For the text-containing cell, return its midpoint in (X, Y) coordinate format. 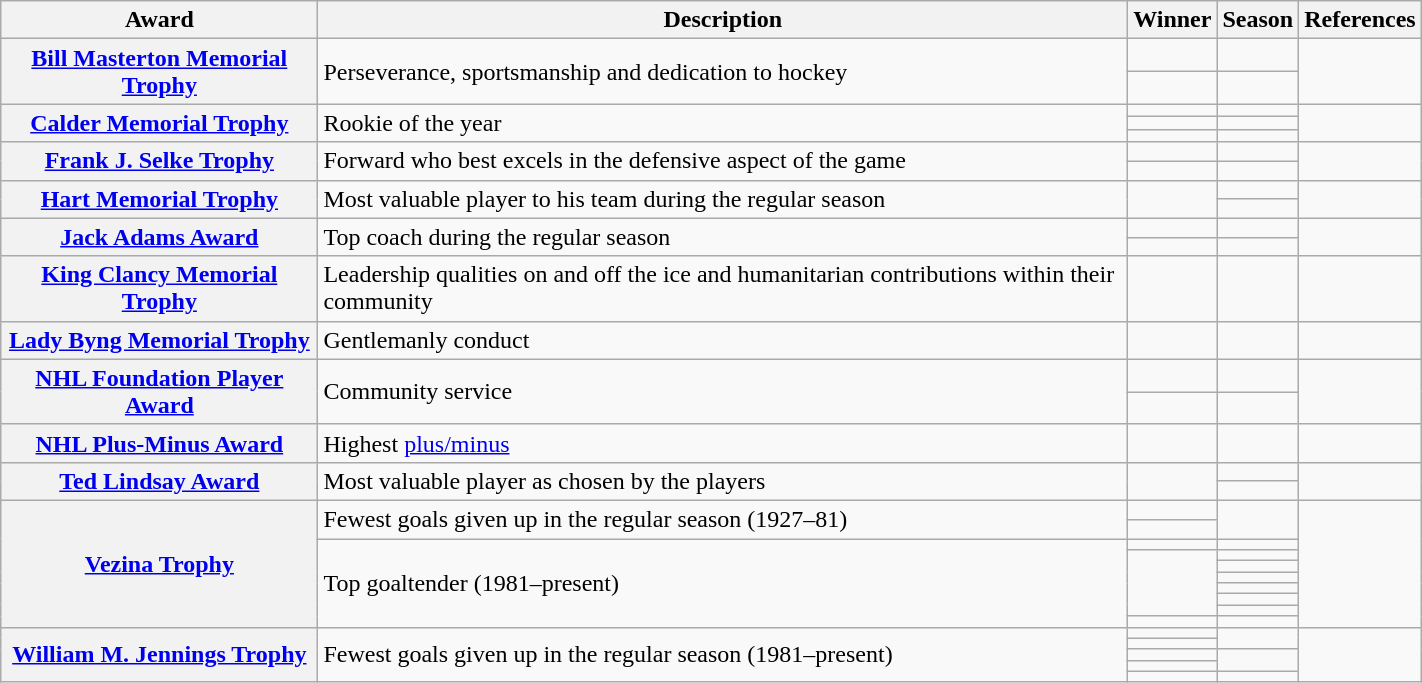
Winner (1172, 20)
Bill Masterton Memorial Trophy (160, 72)
William M. Jennings Trophy (160, 654)
Perseverance, sportsmanship and dedication to hockey (723, 72)
Lady Byng Memorial Trophy (160, 340)
Vezina Trophy (160, 564)
Forward who best excels in the defensive aspect of the game (723, 161)
Calder Memorial Trophy (160, 123)
Community service (723, 392)
Gentlemanly conduct (723, 340)
Season (1258, 20)
NHL Foundation Player Award (160, 392)
Leadership qualities on and off the ice and humanitarian contributions within their community (723, 288)
Highest plus/minus (723, 443)
Fewest goals given up in the regular season (1981–present) (723, 654)
References (1360, 20)
NHL Plus-Minus Award (160, 443)
Award (160, 20)
Jack Adams Award (160, 237)
Hart Memorial Trophy (160, 199)
Rookie of the year (723, 123)
Most valuable player to his team during the regular season (723, 199)
Most valuable player as chosen by the players (723, 481)
King Clancy Memorial Trophy (160, 288)
Ted Lindsay Award (160, 481)
Description (723, 20)
Top coach during the regular season (723, 237)
Fewest goals given up in the regular season (1927–81) (723, 519)
Frank J. Selke Trophy (160, 161)
Top goaltender (1981–present) (723, 582)
